Output the (x, y) coordinate of the center of the cell containing the given text.  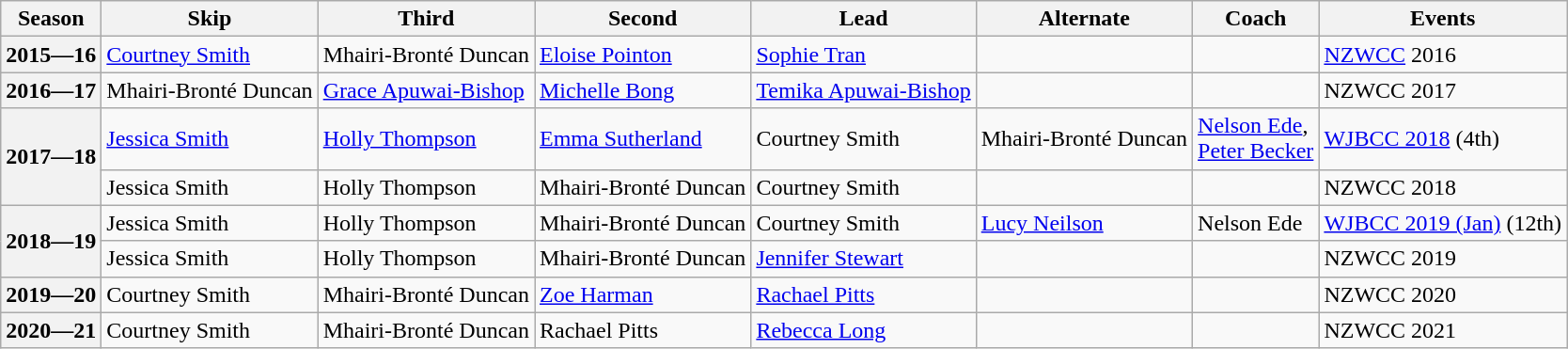
Michelle Bong (642, 90)
Rebecca Long (863, 330)
2018—19 (51, 241)
Lucy Neilson (1084, 223)
2016—17 (51, 90)
Events (1443, 19)
WJBCC 2019 (Jan) (12th) (1443, 223)
Season (51, 19)
WJBCC 2018 (4th) (1443, 139)
Nelson Ede (1256, 223)
Jennifer Stewart (863, 259)
NZWCC 2019 (1443, 259)
Temika Apuwai-Bishop (863, 90)
NZWCC 2016 (1443, 55)
Second (642, 19)
NZWCC 2021 (1443, 330)
Alternate (1084, 19)
Lead (863, 19)
NZWCC 2020 (1443, 294)
Nelson Ede,Peter Becker (1256, 139)
Zoe Harman (642, 294)
NZWCC 2018 (1443, 187)
2017—18 (51, 156)
Eloise Pointon (642, 55)
Coach (1256, 19)
2019—20 (51, 294)
Grace Apuwai-Bishop (426, 90)
Third (426, 19)
Sophie Tran (863, 55)
2020—21 (51, 330)
2015—16 (51, 55)
NZWCC 2017 (1443, 90)
Skip (210, 19)
Emma Sutherland (642, 139)
